Extract the (X, Y) coordinate from the center of the cell holding the provided text.  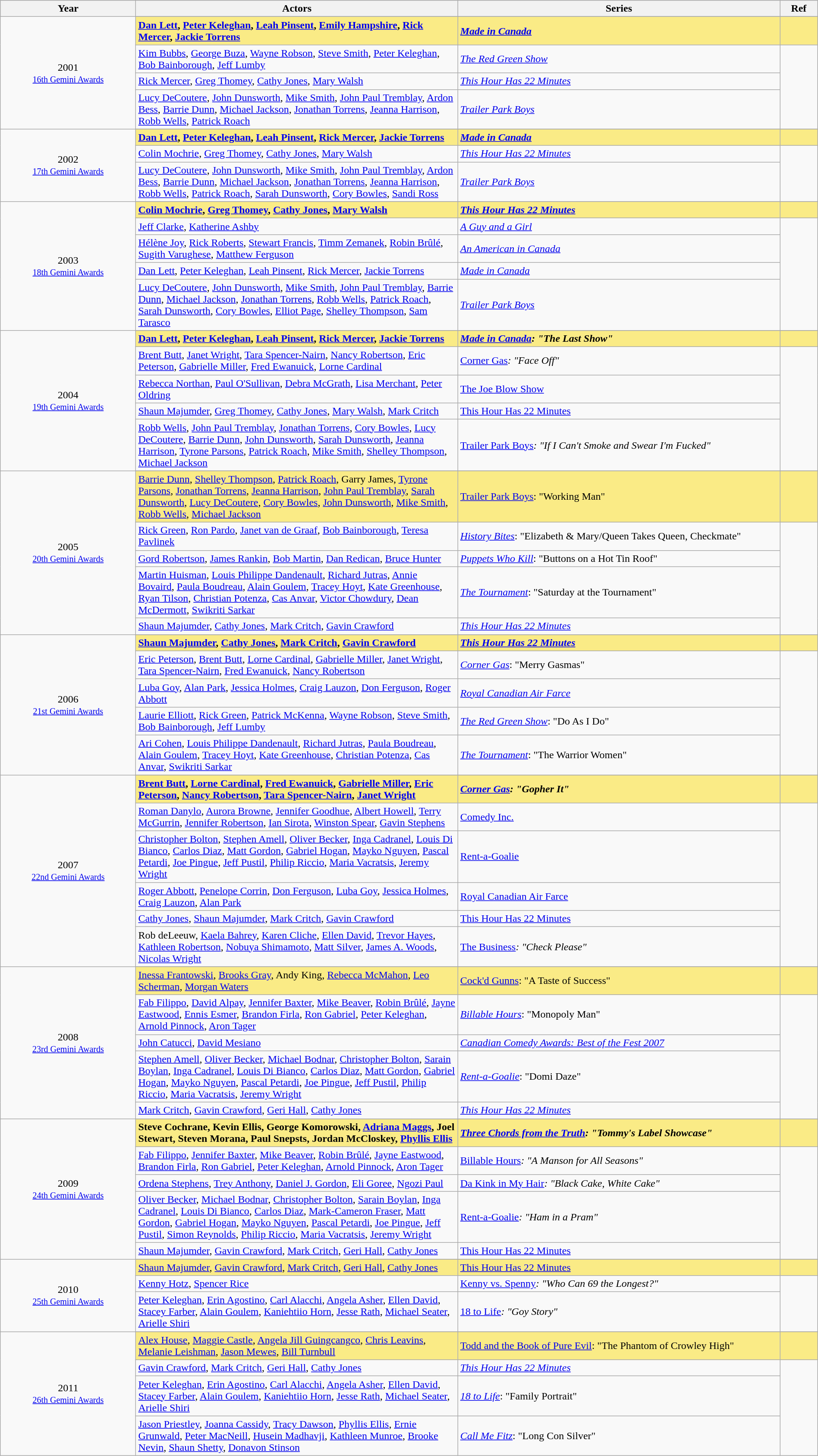
Cathy Jones, Shaun Majumder, Mark Critch, Gavin Crawford (297, 919)
Mark Critch, Gavin Crawford, Geri Hall, Cathy Jones (297, 1110)
2001 16th Gemini Awards (68, 73)
Rick Mercer, Greg Thomey, Cathy Jones, Mary Walsh (297, 81)
Three Chords from the Truth: "Tommy's Label Showcase" (619, 1132)
Made in Canada: "The Last Show" (619, 339)
Fab Filippo, Jennifer Baxter, Mike Beaver, Robin Brûlé, Jayne Eastwood, Brandon Firla, Ron Gabriel, Peter Keleghan, Arnold Pinnock, Aron Tager (297, 1161)
Roger Abbott, Penelope Corrin, Don Ferguson, Luba Goy, Jessica Holmes, Craig Lauzon, Alan Park (297, 897)
Rent-a-Goalie: "Domi Daze" (619, 1076)
Series (619, 9)
Year (68, 9)
Hélène Joy, Rick Roberts, Stewart Francis, Timm Zemanek, Robin Brûlé, Sugith Varughese, Matthew Ferguson (297, 249)
Call Me Fitz: "Long Con Silver" (619, 1436)
The Tournament: "The Warrior Women" (619, 755)
Rick Green, Ron Pardo, Janet van de Graaf, Bob Bainborough, Teresa Pavlinek (297, 536)
Trailer Park Boys: "Working Man" (619, 496)
Laurie Elliott, Rick Green, Patrick McKenna, Wayne Robson, Steve Smith, Bob Bainborough, Jeff Lumby (297, 721)
Roman Danylo, Aurora Browne, Jennifer Goodhue, Albert Howell, Terry McGurrin, Jennifer Robertson, Ian Sirota, Winston Spear, Gavin Stephens (297, 817)
Gavin Crawford, Mark Critch, Geri Hall, Cathy Jones (297, 1368)
Inessa Frantowski, Brooks Gray, Andy King, Rebecca McMahon, Leo Scherman, Morgan Waters (297, 980)
Brent Butt, Janet Wright, Tara Spencer-Nairn, Nancy Robertson, Eric Peterson, Gabrielle Miller, Fred Ewanuick, Lorne Cardinal (297, 361)
2008 23rd Gemini Awards (68, 1043)
Puppets Who Kill: "Buttons on a Hot Tin Roof" (619, 558)
The Joe Blow Show (619, 389)
2004 19th Gemini Awards (68, 400)
The Red Green Show: "Do As I Do" (619, 721)
Jeff Clarke, Katherine Ashby (297, 226)
Corner Gas: "Face Off" (619, 361)
2010 25th Gemini Awards (68, 1295)
Rob deLeeuw, Kaela Bahrey, Karen Cliche, Ellen David, Trevor Hayes, Kathleen Robertson, Nobuya Shimamoto, Matt Silver, James A. Woods, Nicolas Wright (297, 947)
Corner Gas: "Gopher It" (619, 789)
Kim Bubbs, George Buza, Wayne Robson, Steve Smith, Peter Keleghan, Bob Bainborough, Jeff Lumby (297, 59)
2011 26th Gemini Awards (68, 1394)
Da Kink in My Hair: "Black Cake, White Cake" (619, 1183)
Kenny Hotz, Spencer Rice (297, 1284)
Todd and the Book of Pure Evil: "The Phantom of Crowley High" (619, 1346)
Eric Peterson, Brent Butt, Lorne Cardinal, Gabrielle Miller, Janet Wright, Tara Spencer-Nairn, Fred Ewanuick, Nancy Robertson (297, 665)
Billable Hours: "Monopoly Man" (619, 1015)
2007 22nd Gemini Awards (68, 871)
Dan Lett, Peter Keleghan, Leah Pinsent, Emily Hampshire, Rick Mercer, Jackie Torrens (297, 31)
A Guy and a Girl (619, 226)
2003 18th Gemini Awards (68, 266)
Trailer Park Boys: "If I Can't Smoke and Swear I'm Fucked" (619, 445)
History Bites: "Elizabeth & Mary/Queen Takes Queen, Checkmate" (619, 536)
Gord Robertson, James Rankin, Bob Martin, Dan Redican, Bruce Hunter (297, 558)
An American in Canada (619, 249)
18 to Life: "Family Portrait" (619, 1396)
Steve Cochrane, Kevin Ellis, George Komorowski, Adriana Maggs, Joel Stewart, Steven Morana, Paul Snepsts, Jordan McCloskey, Phyllis Ellis (297, 1132)
Actors (297, 9)
Billable Hours: "A Manson for All Seasons" (619, 1161)
2006 21st Gemini Awards (68, 704)
Ordena Stephens, Trey Anthony, Daniel J. Gordon, Eli Goree, Ngozi Paul (297, 1183)
2009 24th Gemini Awards (68, 1188)
John Catucci, David Mesiano (297, 1043)
2002 17th Gemini Awards (68, 165)
The Business: "Check Please" (619, 947)
Canadian Comedy Awards: Best of the Fest 2007 (619, 1043)
2005 20th Gemini Awards (68, 552)
The Tournament: "Saturday at the Tournament" (619, 592)
Brent Butt, Lorne Cardinal, Fred Ewanuick, Gabrielle Miller, Eric Peterson, Nancy Robertson, Tara Spencer-Nairn, Janet Wright (297, 789)
Alex House, Maggie Castle, Angela Jill Guingcangco, Chris Leavins, Melanie Leishman, Jason Mewes, Bill Turnbull (297, 1346)
Rebecca Northan, Paul O'Sullivan, Debra McGrath, Lisa Merchant, Peter Oldring (297, 389)
18 to Life: "Goy Story" (619, 1312)
Shaun Majumder, Greg Thomey, Cathy Jones, Mary Walsh, Mark Critch (297, 411)
Rent-a-Goalie (619, 857)
Ref (799, 9)
Rent-a-Goalie: "Ham in a Pram" (619, 1217)
Corner Gas: "Merry Gasmas" (619, 665)
The Red Green Show (619, 59)
Luba Goy, Alan Park, Jessica Holmes, Craig Lauzon, Don Ferguson, Roger Abbott (297, 693)
Kenny vs. Spenny: "Who Can 69 the Longest?" (619, 1284)
Cock'd Gunns: "A Taste of Success" (619, 980)
Comedy Inc. (619, 817)
